Locate the cell with the specified text and output its [x, y] center coordinate. 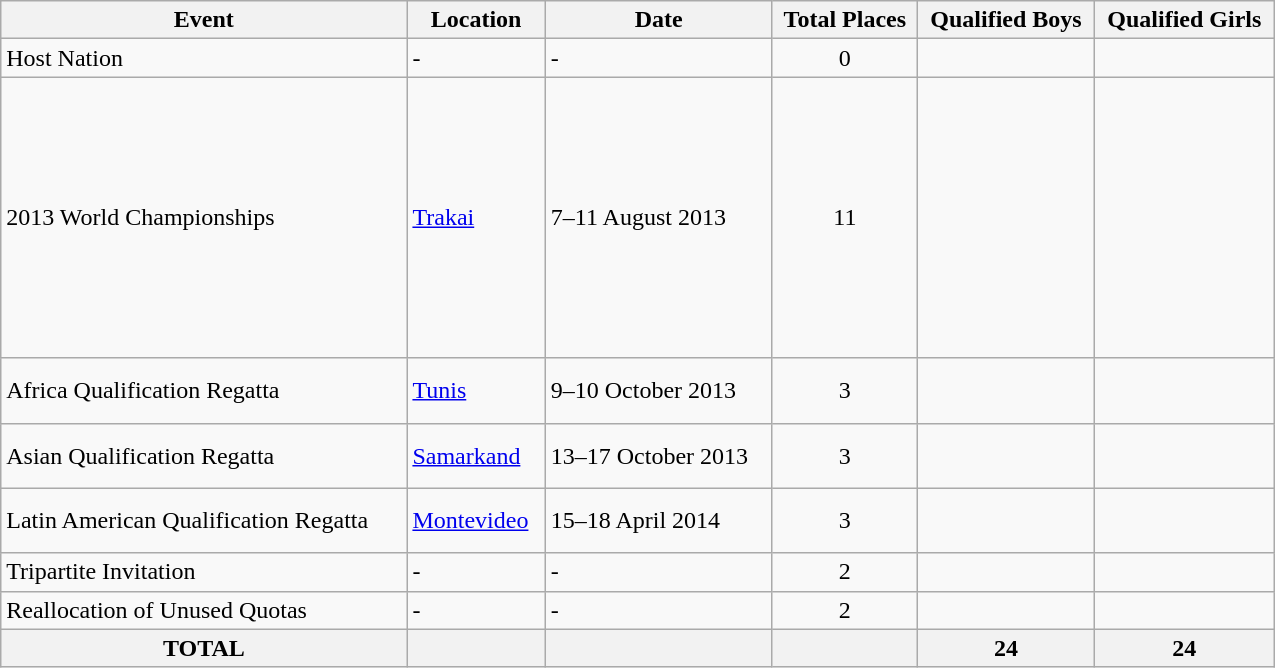
Africa Qualification Regatta [204, 390]
TOTAL [204, 648]
0 [844, 58]
Asian Qualification Regatta [204, 456]
Reallocation of Unused Quotas [204, 610]
Latin American Qualification Regatta [204, 520]
7–11 August 2013 [658, 218]
Tripartite Invitation [204, 572]
Qualified Boys [1006, 20]
Tunis [476, 390]
Trakai [476, 218]
13–17 October 2013 [658, 456]
11 [844, 218]
Samarkand [476, 456]
9–10 October 2013 [658, 390]
2013 World Championships [204, 218]
Qualified Girls [1184, 20]
Date [658, 20]
Event [204, 20]
Location [476, 20]
Total Places [844, 20]
15–18 April 2014 [658, 520]
Host Nation [204, 58]
Montevideo [476, 520]
